Detect which cell encompasses the target text, then output its [x, y] center coordinate. 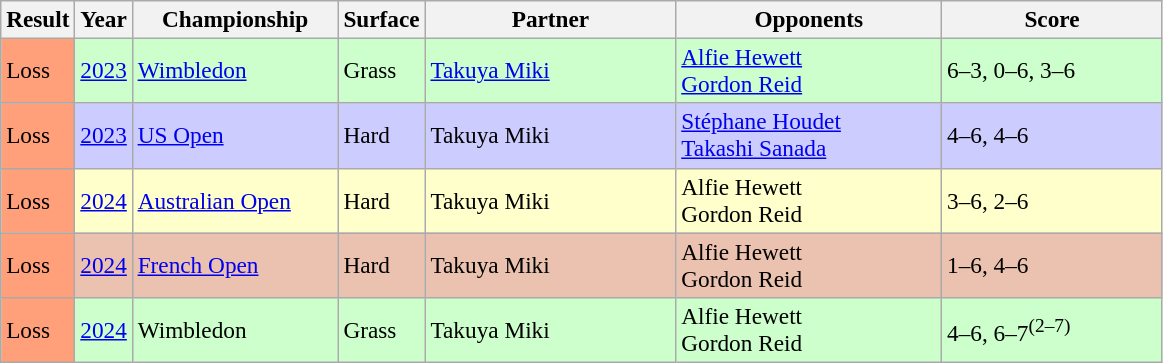
6–3, 0–6, 3–6 [1052, 70]
Score [1052, 19]
Year [104, 19]
Partner [550, 19]
French Open [235, 264]
1–6, 4–6 [1052, 264]
4–6, 4–6 [1052, 136]
4–6, 6–7(2–7) [1052, 330]
Opponents [809, 19]
Stéphane Houdet Takashi Sanada [809, 136]
US Open [235, 136]
Surface [382, 19]
Australian Open [235, 200]
Result [38, 19]
3–6, 2–6 [1052, 200]
Championship [235, 19]
